Provide the [x, y] coordinate of the cell's center where the given text is located.  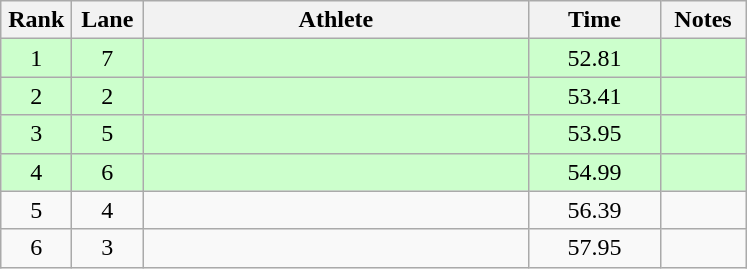
Notes [703, 20]
1 [36, 58]
53.95 [594, 134]
Rank [36, 20]
54.99 [594, 172]
7 [108, 58]
57.95 [594, 248]
53.41 [594, 96]
Lane [108, 20]
52.81 [594, 58]
Time [594, 20]
56.39 [594, 210]
Athlete [336, 20]
